Identify which cell holds the provided text, then report its [x, y] central coordinate. 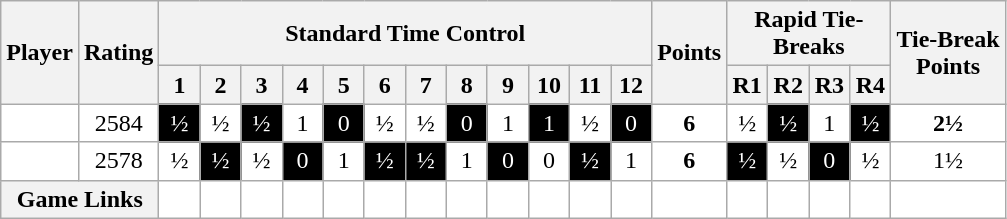
R1 [748, 85]
10 [548, 85]
Standard Time Control [406, 34]
8 [466, 85]
3 [262, 85]
1½ [948, 161]
7 [426, 85]
2 [220, 85]
R4 [870, 85]
Rating [118, 52]
5 [344, 85]
Rapid Tie-Breaks [809, 34]
12 [632, 85]
R2 [788, 85]
11 [590, 85]
Player [40, 52]
9 [508, 85]
R3 [830, 85]
Game Links [80, 199]
Tie-BreakPoints [948, 52]
Points [690, 52]
4 [302, 85]
2578 [118, 161]
2584 [118, 123]
2½ [948, 123]
